Search for the cell housing the specified text and yield its [X, Y] center coordinate. 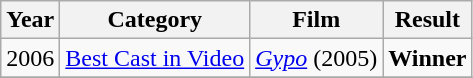
Result [428, 20]
2006 [30, 58]
Best Cast in Video [155, 58]
Gypo (2005) [316, 58]
Category [155, 20]
Year [30, 20]
Winner [428, 58]
Film [316, 20]
